Extract the [x, y] coordinate from the center of the cell holding the provided text.  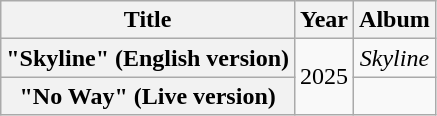
2025 [324, 77]
Skyline [395, 58]
Year [324, 20]
"No Way" (Live version) [148, 96]
"Skyline" (English version) [148, 58]
Album [395, 20]
Title [148, 20]
